For the text-containing cell, return its midpoint in [X, Y] coordinate format. 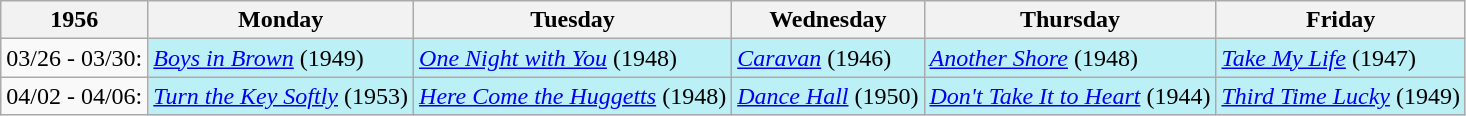
Turn the Key Softly (1953) [281, 96]
Monday [281, 20]
03/26 - 03/30: [74, 58]
Take My Life (1947) [1340, 58]
One Night with You (1948) [573, 58]
Don't Take It to Heart (1944) [1070, 96]
1956 [74, 20]
Dance Hall (1950) [828, 96]
Boys in Brown (1949) [281, 58]
Friday [1340, 20]
Another Shore (1948) [1070, 58]
Third Time Lucky (1949) [1340, 96]
Here Come the Huggetts (1948) [573, 96]
Tuesday [573, 20]
Caravan (1946) [828, 58]
04/02 - 04/06: [74, 96]
Wednesday [828, 20]
Thursday [1070, 20]
